Determine the (X, Y) coordinate at the center of the cell enclosing the given text.  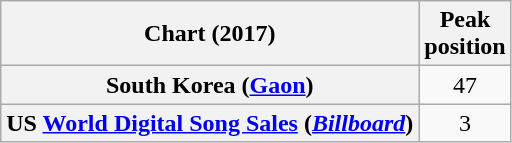
3 (465, 123)
South Korea (Gaon) (210, 85)
Peakposition (465, 34)
47 (465, 85)
US World Digital Song Sales (Billboard) (210, 123)
Chart (2017) (210, 34)
